Return the (X, Y) coordinate for the center point of the cell that contains the specified text.  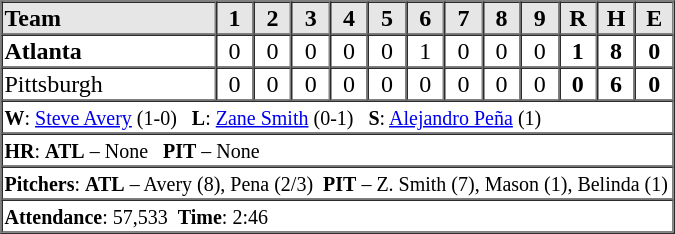
3 (311, 18)
Pitchers: ATL – Avery (8), Pena (2/3) PIT – Z. Smith (7), Mason (1), Belinda (1) (338, 182)
9 (540, 18)
2 (273, 18)
E (654, 18)
7 (463, 18)
HR: ATL – None PIT – None (338, 150)
Attendance: 57,533 Time: 2:46 (338, 216)
4 (349, 18)
Pittsburgh (109, 84)
Team (109, 18)
5 (387, 18)
H (616, 18)
R (578, 18)
W: Steve Avery (1-0) L: Zane Smith (0-1) S: Alejandro Peña (1) (338, 116)
Atlanta (109, 50)
